Return the [x, y] coordinate for the center point of the cell that contains the specified text.  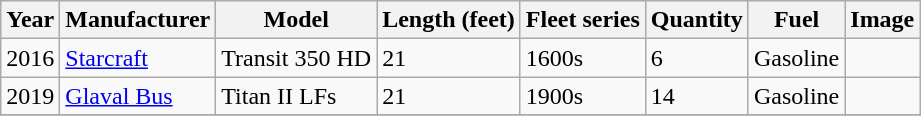
2016 [30, 58]
1900s [582, 96]
Manufacturer [138, 20]
Model [296, 20]
Titan II LFs [296, 96]
Quantity [696, 20]
2019 [30, 96]
Fleet series [582, 20]
Starcraft [138, 58]
Length (feet) [449, 20]
Glaval Bus [138, 96]
Fuel [796, 20]
Image [882, 20]
6 [696, 58]
14 [696, 96]
Transit 350 HD [296, 58]
Year [30, 20]
1600s [582, 58]
